Pinpoint the cell where the given text exists, returning its (X, Y) midpoint coordinate. 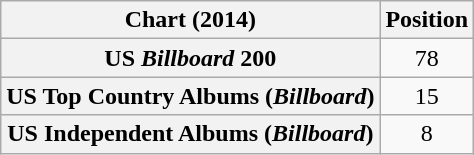
78 (427, 58)
US Billboard 200 (190, 58)
Chart (2014) (190, 20)
US Independent Albums (Billboard) (190, 134)
8 (427, 134)
US Top Country Albums (Billboard) (190, 96)
Position (427, 20)
15 (427, 96)
